Search for the cell housing the specified text and yield its (x, y) center coordinate. 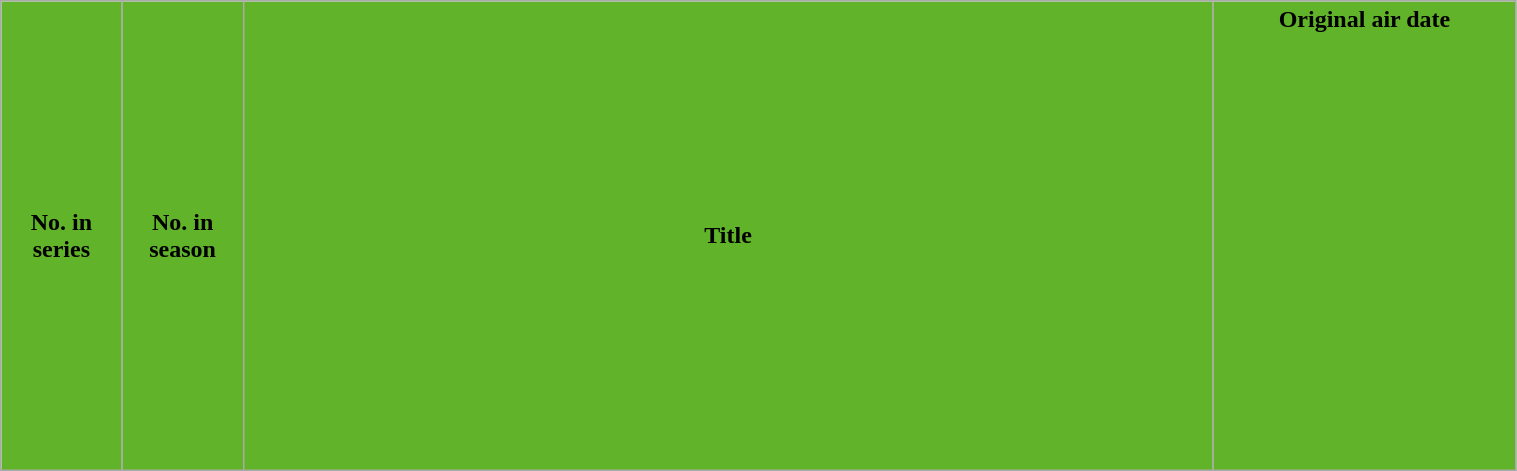
No. inseason (182, 236)
Title (728, 236)
No. inseries (62, 236)
Original air date (1364, 236)
